Extract the (x, y) coordinate from the center of the cell holding the provided text.  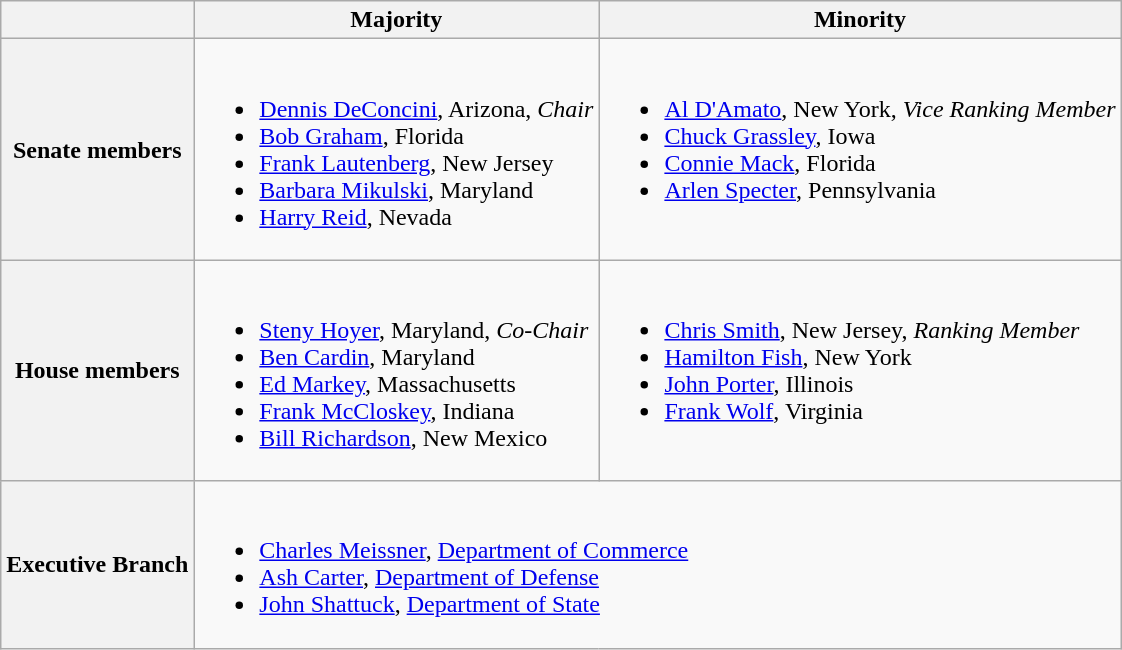
Senate members (98, 150)
House members (98, 370)
Charles Meissner, Department of CommerceAsh Carter, Department of DefenseJohn Shattuck, Department of State (658, 564)
Dennis DeConcini, Arizona, ChairBob Graham, FloridaFrank Lautenberg, New JerseyBarbara Mikulski, MarylandHarry Reid, Nevada (396, 150)
Majority (396, 20)
Minority (860, 20)
Steny Hoyer, Maryland, Co-ChairBen Cardin, MarylandEd Markey, MassachusettsFrank McCloskey, IndianaBill Richardson, New Mexico (396, 370)
Executive Branch (98, 564)
Chris Smith, New Jersey, Ranking MemberHamilton Fish, New YorkJohn Porter, IllinoisFrank Wolf, Virginia (860, 370)
Al D'Amato, New York, Vice Ranking MemberChuck Grassley, IowaConnie Mack, FloridaArlen Specter, Pennsylvania (860, 150)
